Provide the [x, y] coordinate of the cell's center where the given text is located.  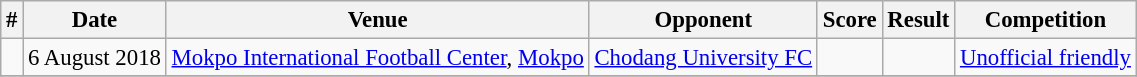
6 August 2018 [95, 58]
Unofficial friendly [1046, 58]
Result [918, 20]
Date [95, 20]
Score [850, 20]
# [12, 20]
Competition [1046, 20]
Chodang University FC [703, 58]
Opponent [703, 20]
Venue [378, 20]
Mokpo International Football Center, Mokpo [378, 58]
